Output the (x, y) coordinate of the center of the cell containing the given text.  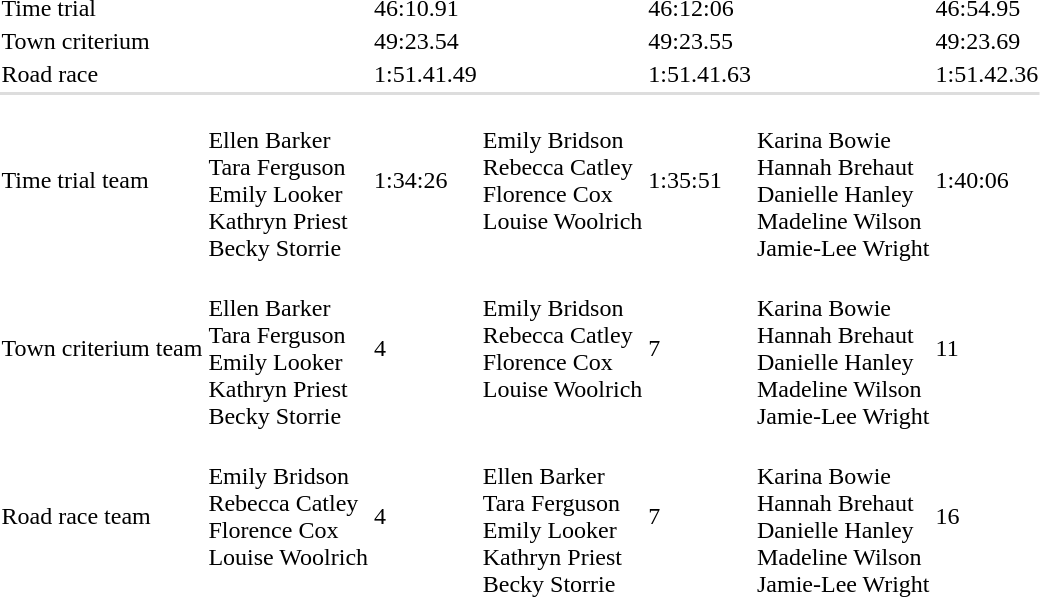
1:40:06 (987, 180)
Road race (102, 74)
1:35:51 (700, 180)
1:34:26 (426, 180)
4 (426, 348)
1:51.42.36 (987, 74)
Town criterium (102, 41)
49:23.55 (700, 41)
1:51.41.49 (426, 74)
1:51.41.63 (700, 74)
49:23.69 (987, 41)
Time trial team (102, 180)
7 (700, 348)
Town criterium team (102, 348)
11 (987, 348)
49:23.54 (426, 41)
